Provide the (X, Y) coordinate of the cell's center where the given text is located.  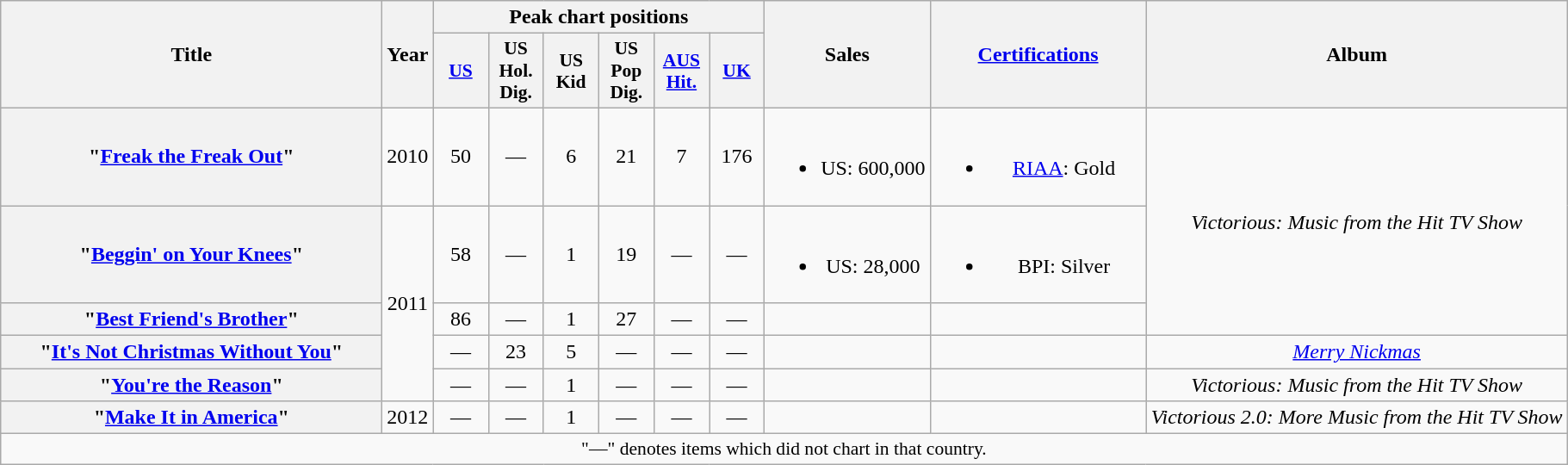
Year (408, 55)
USPop Dig. (626, 71)
RIAA: Gold (1038, 157)
Merry Nickmas (1357, 352)
USKid (571, 71)
Title (191, 55)
US: 600,000 (847, 157)
"It's Not Christmas Without You" (191, 352)
50 (461, 157)
176 (737, 157)
5 (571, 352)
2010 (408, 157)
US (461, 71)
AUSHit. (681, 71)
"Beggin' on Your Knees" (191, 253)
19 (626, 253)
"Freak the Freak Out" (191, 157)
"You're the Reason" (191, 385)
Victorious 2.0: More Music from the Hit TV Show (1357, 418)
Certifications (1038, 55)
Peak chart positions (599, 17)
27 (626, 319)
USHol. Dig. (516, 71)
"—" denotes items which did not chart in that country. (784, 449)
Sales (847, 55)
Album (1357, 55)
2011 (408, 303)
58 (461, 253)
US: 28,000 (847, 253)
"Make It in America" (191, 418)
86 (461, 319)
21 (626, 157)
7 (681, 157)
"Best Friend's Brother" (191, 319)
6 (571, 157)
2012 (408, 418)
UK (737, 71)
23 (516, 352)
BPI: Silver (1038, 253)
